Extract the [X, Y] coordinate from the center of the cell holding the provided text.  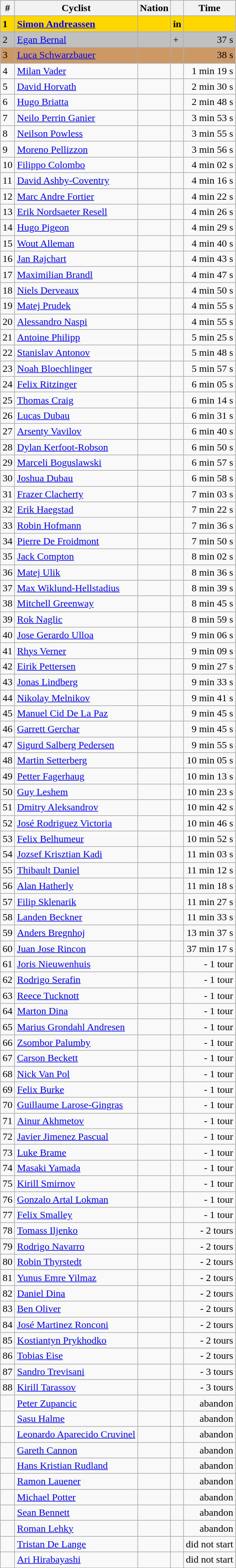
Felix Ritzinger [76, 384]
Yunus Emre Yilmaz [76, 1278]
63 [7, 996]
45 [7, 714]
Masaki Yamada [76, 1168]
69 [7, 1090]
Hugo Pigeon [76, 228]
71 [7, 1121]
83 [7, 1309]
Luca Schwarzbauer [76, 55]
Reece Tucknott [76, 996]
Erik Haegstad [76, 510]
76 [7, 1199]
9 min 55 s [210, 745]
8 min 59 s [210, 619]
Felix Burke [76, 1090]
7 [7, 118]
Nikolay Melnikov [76, 698]
7 min 36 s [210, 525]
11 [7, 180]
3 min 55 s [210, 133]
Dylan Kerfoot-Robson [76, 447]
Arsenty Vavilov [76, 431]
9 min 09 s [210, 651]
10 min 46 s [210, 823]
Jozsef Krisztian Kadi [76, 854]
32 [7, 510]
Thomas Craig [76, 400]
Dmitry Aleksandrov [76, 807]
4 min 26 s [210, 212]
Joshua Dubau [76, 478]
Alan Hatherly [76, 886]
6 min 58 s [210, 478]
Luke Brame [76, 1152]
13 min 37 s [210, 933]
Frazer Clacherty [76, 494]
Ben Oliver [76, 1309]
Gareth Cannon [76, 1450]
+ [177, 40]
85 [7, 1340]
72 [7, 1136]
Nick Van Pol [76, 1074]
Daniel Dina [76, 1293]
3 min 53 s [210, 118]
Thibault Daniel [76, 870]
38 s [210, 55]
8 min 02 s [210, 557]
10 min 13 s [210, 776]
Ari Hirabayashi [76, 1560]
78 [7, 1231]
42 [7, 666]
37 s [210, 40]
41 [7, 651]
27 [7, 431]
57 [7, 901]
Filippo Colombo [76, 165]
25 [7, 400]
Neilson Powless [76, 133]
Roman Lehky [76, 1528]
49 [7, 776]
Manuel Cid De La Paz [76, 714]
47 [7, 745]
Jack Compton [76, 557]
26 [7, 415]
22 [7, 353]
Zsombor Palumby [76, 1043]
59 [7, 933]
Kirill Tarassov [76, 1387]
5 min 25 s [210, 337]
55 [7, 870]
11 min 03 s [210, 854]
6 min 14 s [210, 400]
Hans Kristian Rudland [76, 1466]
9 min 27 s [210, 666]
70 [7, 1105]
Max Wiklund-Hellstadius [76, 588]
David Horvath [76, 86]
8 min 36 s [210, 572]
Robin Thyrstedt [76, 1262]
10 [7, 165]
82 [7, 1293]
Gonzalo Artal Lokman [76, 1199]
Rodrigo Serafin [76, 980]
9 min 33 s [210, 682]
Robin Hofmann [76, 525]
Kirill Smirnov [76, 1183]
37 min 17 s [210, 948]
# [7, 8]
37 [7, 588]
6 min 31 s [210, 415]
Rodrigo Navarro [76, 1246]
Peter Zupancic [76, 1403]
7 min 03 s [210, 494]
Leonardo Aparecido Cruvinel [76, 1434]
4 [7, 71]
Anders Bregnhoj [76, 933]
12 [7, 196]
11 min 33 s [210, 917]
73 [7, 1152]
9 min 06 s [210, 635]
Neilo Perrin Ganier [76, 118]
58 [7, 917]
Joris Nieuwenhuis [76, 964]
21 [7, 337]
33 [7, 525]
Niels Derveaux [76, 290]
Landen Beckner [76, 917]
77 [7, 1215]
81 [7, 1278]
11 min 27 s [210, 901]
14 [7, 228]
Maximilian Brandl [76, 275]
31 [7, 494]
66 [7, 1043]
Guy Leshem [76, 792]
Mitchell Greenway [76, 604]
Carson Beckett [76, 1058]
1 [7, 24]
56 [7, 886]
44 [7, 698]
61 [7, 964]
4 min 50 s [210, 290]
7 min 22 s [210, 510]
29 [7, 463]
Marton Dina [76, 1011]
Erik Nordsaeter Resell [76, 212]
6 min 40 s [210, 431]
40 [7, 635]
53 [7, 839]
46 [7, 729]
Ramon Lauener [76, 1482]
3 min 56 s [210, 149]
62 [7, 980]
Marius Grondahl Andresen [76, 1027]
Simon Andreassen [76, 24]
7 min 50 s [210, 541]
20 [7, 322]
Javier Jimenez Pascual [76, 1136]
2 min 48 s [210, 102]
84 [7, 1325]
17 [7, 275]
Noah Bloechlinger [76, 369]
in [177, 24]
8 min 45 s [210, 604]
13 [7, 212]
Jan Rajchart [76, 259]
Moreno Pellizzon [76, 149]
75 [7, 1183]
64 [7, 1011]
35 [7, 557]
Matej Prudek [76, 306]
74 [7, 1168]
Michael Potter [76, 1497]
9 [7, 149]
19 [7, 306]
Martin Setterberg [76, 761]
51 [7, 807]
Stanislav Antonov [76, 353]
José Martinez Ronconi [76, 1325]
Sean Bennett [76, 1513]
8 min 39 s [210, 588]
5 min 48 s [210, 353]
Antoine Philipp [76, 337]
Alessandro Naspi [76, 322]
39 [7, 619]
Jose Gerardo Ulloa [76, 635]
10 min 23 s [210, 792]
David Ashby-Coventry [76, 180]
José Rodriguez Victoria [76, 823]
48 [7, 761]
Guillaume Larose-Gingras [76, 1105]
Eirik Pettersen [76, 666]
80 [7, 1262]
Wout Alleman [76, 243]
Ainur Akhmetov [76, 1121]
6 min 50 s [210, 447]
Sigurd Salberg Pedersen [76, 745]
5 min 57 s [210, 369]
23 [7, 369]
8 [7, 133]
Matej Ulik [76, 572]
Tristan De Lange [76, 1544]
Tobias Eise [76, 1356]
4 min 16 s [210, 180]
11 min 12 s [210, 870]
3 [7, 55]
Marceli Boguslawski [76, 463]
Nation [154, 8]
43 [7, 682]
Marc Andre Fortier [76, 196]
6 [7, 102]
Juan Jose Rincon [76, 948]
Rhys Verner [76, 651]
4 min 02 s [210, 165]
50 [7, 792]
79 [7, 1246]
67 [7, 1058]
16 [7, 259]
4 min 43 s [210, 259]
10 min 52 s [210, 839]
Milan Vader [76, 71]
Pierre De Froidmont [76, 541]
18 [7, 290]
2 min 30 s [210, 86]
Tomass Iljenko [76, 1231]
87 [7, 1372]
65 [7, 1027]
Filip Sklenarik [76, 901]
Time [210, 8]
6 min 05 s [210, 384]
36 [7, 572]
88 [7, 1387]
60 [7, 948]
30 [7, 478]
2 [7, 40]
54 [7, 854]
Kostiantyn Prykhodko [76, 1340]
Garrett Gerchar [76, 729]
86 [7, 1356]
11 min 18 s [210, 886]
Hugo Briatta [76, 102]
Felix Belhumeur [76, 839]
34 [7, 541]
9 min 41 s [210, 698]
6 min 57 s [210, 463]
Sasu Halme [76, 1419]
4 min 47 s [210, 275]
Jonas Lindberg [76, 682]
10 min 42 s [210, 807]
38 [7, 604]
Sandro Trevisani [76, 1372]
Egan Bernal [76, 40]
4 min 22 s [210, 196]
4 min 29 s [210, 228]
68 [7, 1074]
28 [7, 447]
1 min 19 s [210, 71]
24 [7, 384]
10 min 05 s [210, 761]
52 [7, 823]
Cyclist [76, 8]
Felix Smalley [76, 1215]
Petter Fagerhaug [76, 776]
4 min 40 s [210, 243]
5 [7, 86]
15 [7, 243]
Lucas Dubau [76, 415]
Rok Naglic [76, 619]
